Identify which cell holds the provided text, then report its [X, Y] central coordinate. 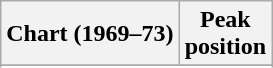
Peakposition [225, 34]
Chart (1969–73) [90, 34]
